Detect which cell encompasses the target text, then output its [x, y] center coordinate. 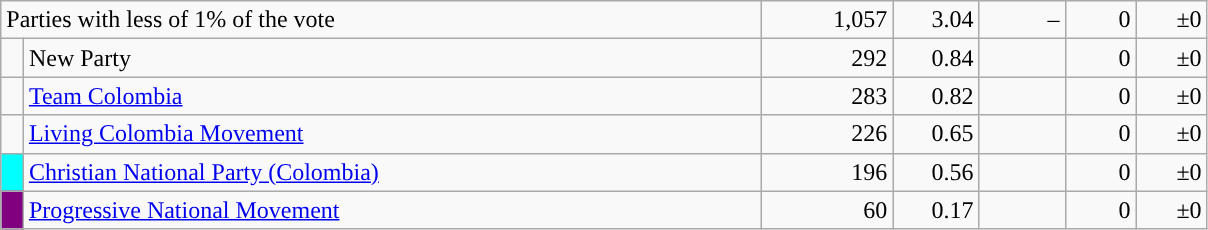
– [1022, 20]
Christian National Party (Colombia) [392, 172]
New Party [392, 58]
Parties with less of 1% of the vote [382, 20]
Team Colombia [392, 96]
Progressive National Movement [392, 210]
Living Colombia Movement [392, 134]
292 [828, 58]
0.82 [936, 96]
283 [828, 96]
0.56 [936, 172]
3.04 [936, 20]
0.84 [936, 58]
0.65 [936, 134]
1,057 [828, 20]
226 [828, 134]
60 [828, 210]
0.17 [936, 210]
196 [828, 172]
